Pinpoint the cell where the given text exists, returning its [X, Y] midpoint coordinate. 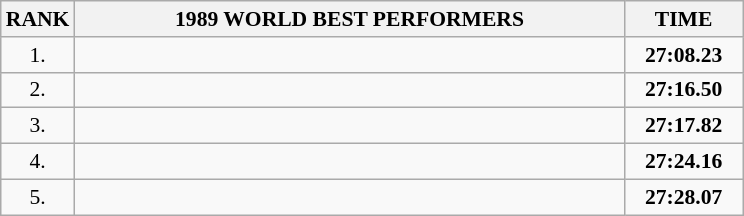
27:17.82 [684, 126]
1. [38, 55]
3. [38, 126]
1989 WORLD BEST PERFORMERS [349, 19]
TIME [684, 19]
5. [38, 197]
27:16.50 [684, 90]
RANK [38, 19]
27:24.16 [684, 162]
27:28.07 [684, 197]
27:08.23 [684, 55]
2. [38, 90]
4. [38, 162]
